Output the [X, Y] coordinate of the center of the cell containing the given text.  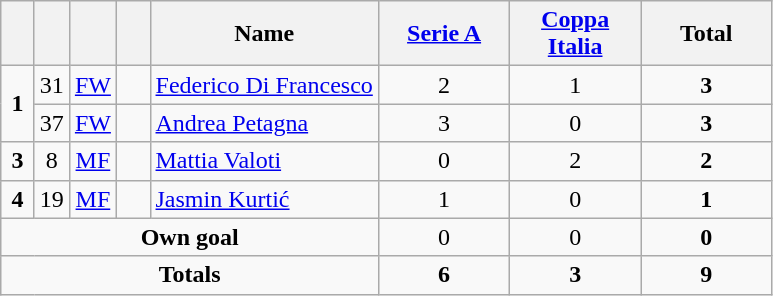
Coppa Italia [576, 34]
37 [52, 123]
8 [52, 161]
Mattia Valoti [264, 161]
31 [52, 85]
Federico Di Francesco [264, 85]
Own goal [190, 237]
4 [18, 199]
9 [706, 275]
Total [706, 34]
Jasmin Kurtić [264, 199]
Andrea Petagna [264, 123]
Name [264, 34]
6 [444, 275]
Serie A [444, 34]
19 [52, 199]
Totals [190, 275]
